Return the [X, Y] coordinate for the center point of the cell that contains the specified text.  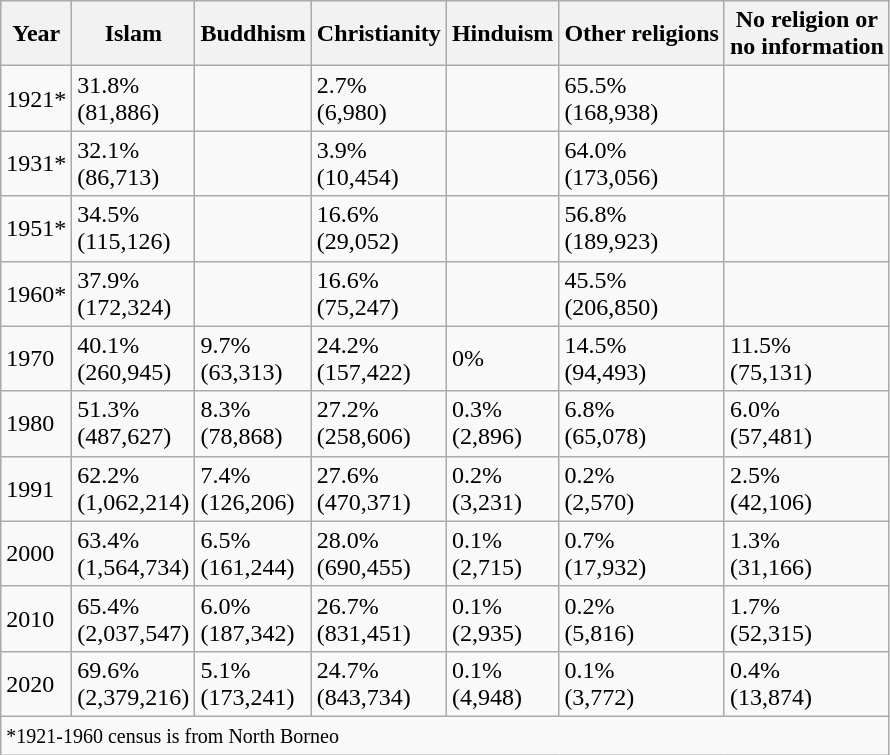
1991 [36, 488]
0.1%(2,715) [502, 554]
45.5%(206,850) [642, 294]
0.7%(17,932) [642, 554]
9.7%(63,313) [253, 358]
63.4%(1,564,734) [134, 554]
Islam [134, 34]
34.5%(115,126) [134, 228]
69.6%(2,379,216) [134, 684]
Buddhism [253, 34]
0% [502, 358]
2020 [36, 684]
32.1%(86,713) [134, 164]
65.5%(168,938) [642, 98]
6.8%(65,078) [642, 424]
2.7%(6,980) [378, 98]
1.7%(52,315) [806, 618]
26.7%(831,451) [378, 618]
0.2%(2,570) [642, 488]
Christianity [378, 34]
2.5%(42,106) [806, 488]
0.1%(2,935) [502, 618]
5.1%(173,241) [253, 684]
Year [36, 34]
1.3%(31,166) [806, 554]
0.1%(4,948) [502, 684]
Hinduism [502, 34]
16.6%(75,247) [378, 294]
1980 [36, 424]
1960* [36, 294]
1951* [36, 228]
*1921-1960 census is from North Borneo [446, 735]
31.8%(81,886) [134, 98]
1921* [36, 98]
7.4%(126,206) [253, 488]
6.0%(187,342) [253, 618]
0.2%(3,231) [502, 488]
11.5%(75,131) [806, 358]
27.6%(470,371) [378, 488]
2010 [36, 618]
0.3%(2,896) [502, 424]
24.7%(843,734) [378, 684]
3.9%(10,454) [378, 164]
8.3%(78,868) [253, 424]
64.0%(173,056) [642, 164]
37.9%(172,324) [134, 294]
16.6%(29,052) [378, 228]
6.0%(57,481) [806, 424]
40.1%(260,945) [134, 358]
Other religions [642, 34]
14.5%(94,493) [642, 358]
51.3%(487,627) [134, 424]
0.4%(13,874) [806, 684]
0.1%(3,772) [642, 684]
65.4%(2,037,547) [134, 618]
6.5%(161,244) [253, 554]
56.8%(189,923) [642, 228]
2000 [36, 554]
1970 [36, 358]
62.2%(1,062,214) [134, 488]
24.2%(157,422) [378, 358]
1931* [36, 164]
0.2%(5,816) [642, 618]
No religion orno information [806, 34]
27.2%(258,606) [378, 424]
28.0%(690,455) [378, 554]
